Return the (X, Y) coordinate for the center point of the cell that contains the specified text.  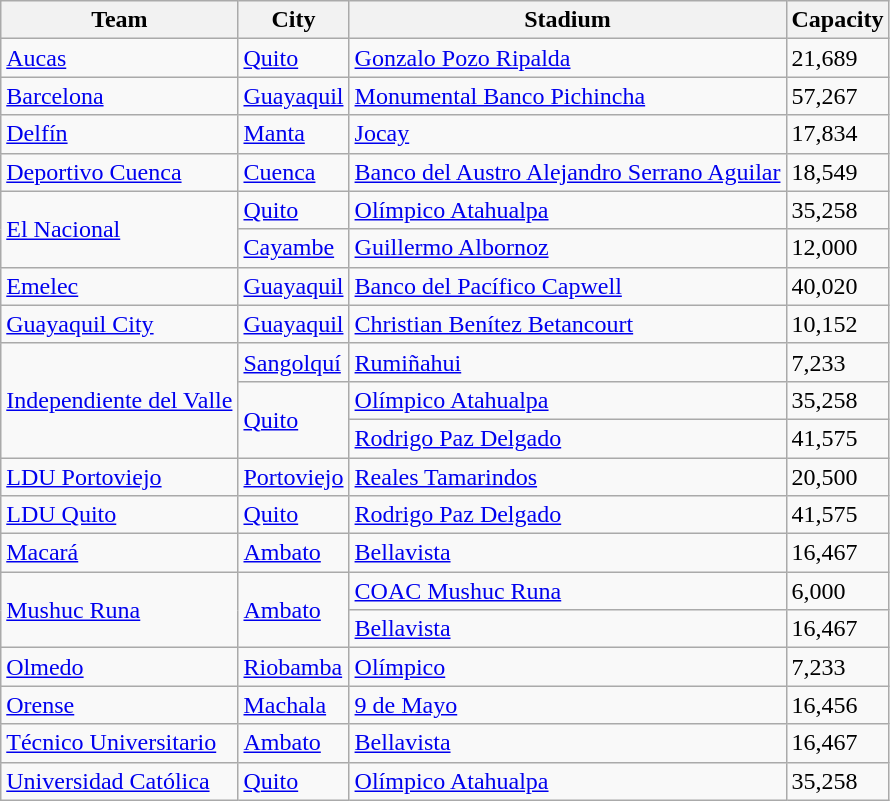
Guillermo Albornoz (568, 248)
6,000 (838, 591)
El Nacional (120, 229)
17,834 (838, 134)
Macará (120, 553)
LDU Quito (120, 515)
Técnico Universitario (120, 743)
Cuenca (294, 172)
Olímpico (568, 667)
Monumental Banco Pichincha (568, 96)
Independiente del Valle (120, 400)
Riobamba (294, 667)
COAC Mushuc Runa (568, 591)
16,456 (838, 705)
Stadium (568, 20)
Rumiñahui (568, 362)
LDU Portoviejo (120, 477)
Banco del Austro Alejandro Serrano Aguilar (568, 172)
Manta (294, 134)
Deportivo Cuenca (120, 172)
Gonzalo Pozo Ripalda (568, 58)
Christian Benítez Betancourt (568, 324)
Emelec (120, 286)
Sangolquí (294, 362)
Delfín (120, 134)
Reales Tamarindos (568, 477)
Cayambe (294, 248)
Machala (294, 705)
City (294, 20)
20,500 (838, 477)
10,152 (838, 324)
21,689 (838, 58)
40,020 (838, 286)
Aucas (120, 58)
Orense (120, 705)
Barcelona (120, 96)
Banco del Pacífico Capwell (568, 286)
Olmedo (120, 667)
12,000 (838, 248)
18,549 (838, 172)
9 de Mayo (568, 705)
Capacity (838, 20)
Portoviejo (294, 477)
Universidad Católica (120, 781)
Guayaquil City (120, 324)
Jocay (568, 134)
57,267 (838, 96)
Team (120, 20)
Mushuc Runa (120, 610)
